Identify which cell holds the provided text, then report its [x, y] central coordinate. 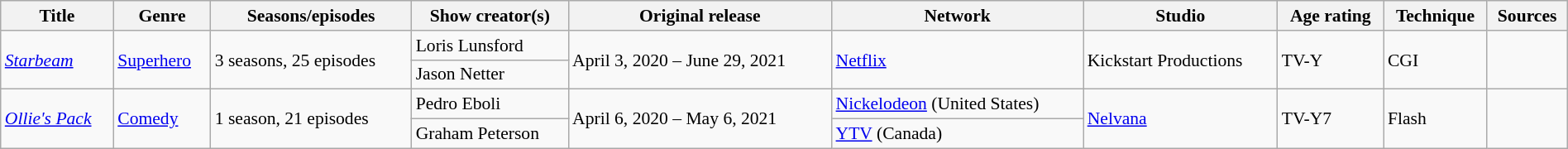
Studio [1181, 16]
April 6, 2020 – May 6, 2021 [700, 119]
Graham Peterson [490, 134]
Flash [1436, 119]
YTV (Canada) [958, 134]
Nelvana [1181, 119]
Original release [700, 16]
Genre [162, 16]
1 season, 21 episodes [311, 119]
3 seasons, 25 episodes [311, 60]
Starbeam [57, 60]
Kickstart Productions [1181, 60]
Nickelodeon (United States) [958, 104]
Title [57, 16]
Superhero [162, 60]
Netflix [958, 60]
TV-Y7 [1331, 119]
Comedy [162, 119]
April 3, 2020 – June 29, 2021 [700, 60]
Ollie's Pack [57, 119]
Loris Lunsford [490, 46]
Technique [1436, 16]
Age rating [1331, 16]
Jason Netter [490, 74]
CGI [1436, 60]
Network [958, 16]
Pedro Eboli [490, 104]
Seasons/episodes [311, 16]
Show creator(s) [490, 16]
TV-Y [1331, 60]
Sources [1527, 16]
